Scan for the cell matching the given text and deliver its (x, y) coordinate at center. 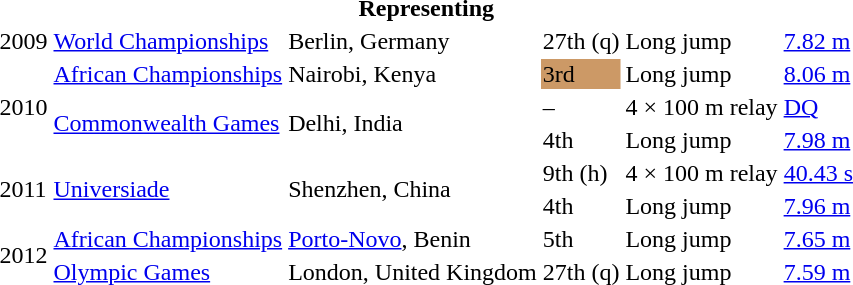
Shenzhen, China (413, 190)
27th (q) (581, 41)
Porto-Novo, Benin (413, 239)
5th (581, 239)
Berlin, Germany (413, 41)
9th (h) (581, 173)
Nairobi, Kenya (413, 74)
– (581, 107)
3rd (581, 74)
Delhi, India (413, 124)
Commonwealth Games (168, 124)
World Championships (168, 41)
Universiade (168, 190)
